Locate the cell with the specified text and output its [x, y] center coordinate. 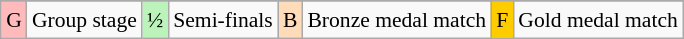
B [290, 20]
G [14, 20]
Semi-finals [223, 20]
Group stage [84, 20]
Bronze medal match [396, 20]
F [502, 20]
Gold medal match [598, 20]
½ [155, 20]
